Return the (X, Y) coordinate for the center point of the cell that contains the specified text.  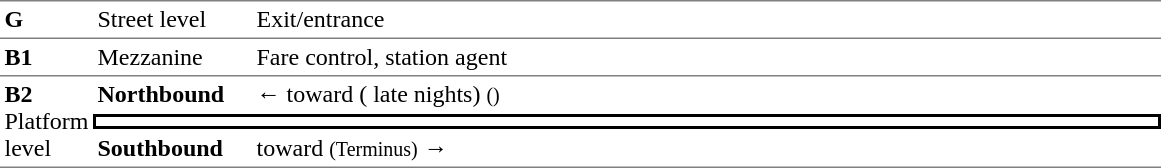
Street level (172, 19)
B1 (46, 57)
Fare control, station agent (706, 57)
Southbound (172, 148)
Mezzanine (172, 57)
← toward ( late nights) () (706, 94)
Exit/entrance (706, 19)
toward (Terminus) → (706, 148)
B2Platform level (46, 122)
Northbound (172, 94)
G (46, 19)
